For the text-containing cell, return its midpoint in (X, Y) coordinate format. 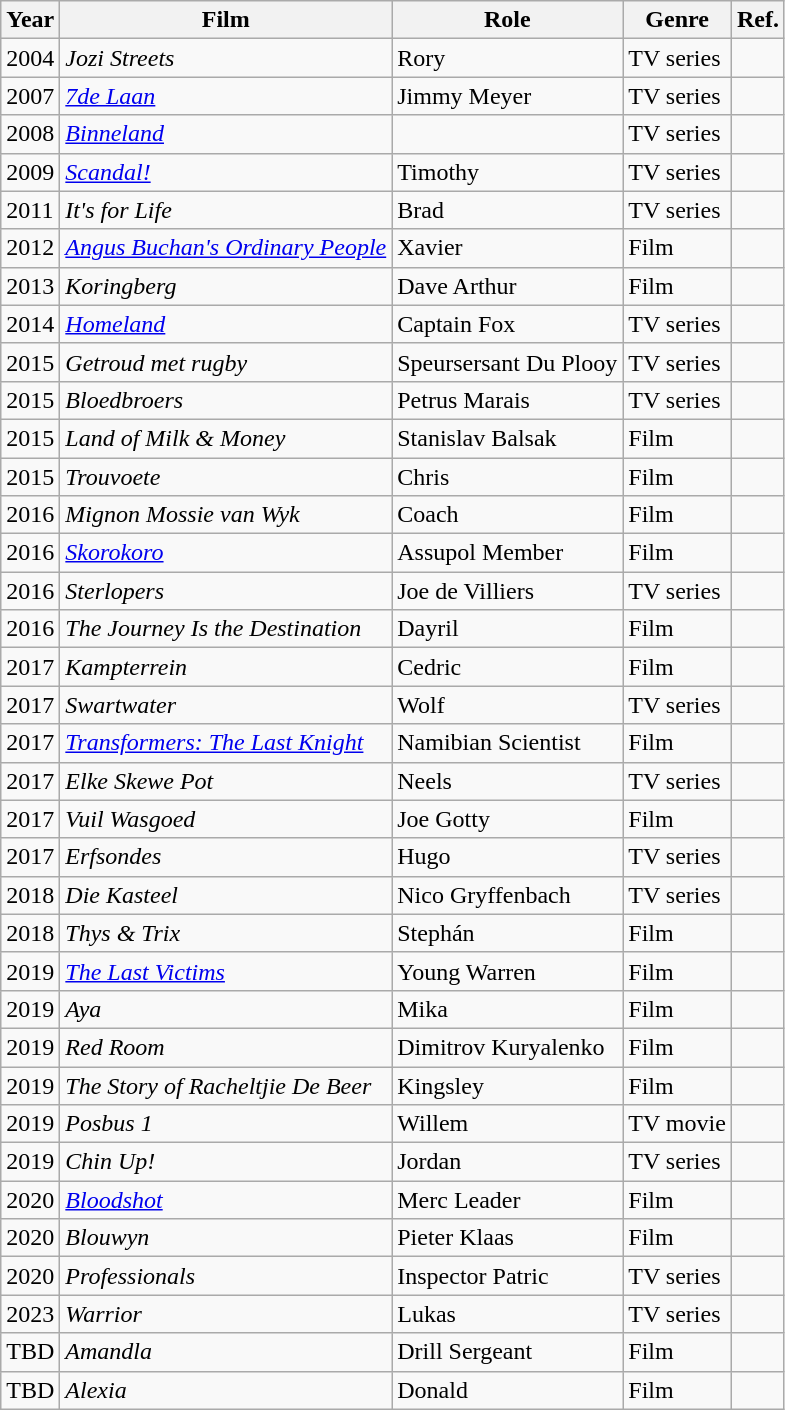
Inspector Patric (508, 1276)
Angus Buchan's Ordinary People (226, 248)
Scandal! (226, 172)
Jordan (508, 1162)
Ref. (758, 20)
Getroud met rugby (226, 362)
The Last Victims (226, 971)
Jozi Streets (226, 58)
Binneland (226, 134)
It's for Life (226, 210)
2014 (30, 324)
Bloodshot (226, 1200)
The Journey Is the Destination (226, 629)
Mika (508, 1009)
Blouwyn (226, 1238)
Jimmy Meyer (508, 96)
Thys & Trix (226, 933)
Timothy (508, 172)
TV movie (678, 1124)
Petrus Marais (508, 400)
2007 (30, 96)
Pieter Klaas (508, 1238)
Namibian Scientist (508, 743)
Captain Fox (508, 324)
Red Room (226, 1047)
7de Laan (226, 96)
Stephán (508, 933)
Erfsondes (226, 857)
Bloedbroers (226, 400)
Brad (508, 210)
Professionals (226, 1276)
Transformers: The Last Knight (226, 743)
Homeland (226, 324)
Speursersant Du Plooy (508, 362)
Warrior (226, 1314)
Willem (508, 1124)
Rory (508, 58)
Kampterrein (226, 667)
Young Warren (508, 971)
Vuil Wasgoed (226, 819)
Wolf (508, 705)
Assupol Member (508, 553)
Stanislav Balsak (508, 438)
Genre (678, 20)
Nico Gryffenbach (508, 895)
2004 (30, 58)
2023 (30, 1314)
Chris (508, 477)
2009 (30, 172)
Role (508, 20)
Koringberg (226, 286)
Aya (226, 1009)
Merc Leader (508, 1200)
Donald (508, 1390)
Kingsley (508, 1085)
Dave Arthur (508, 286)
Alexia (226, 1390)
2012 (30, 248)
2011 (30, 210)
Amandla (226, 1352)
Year (30, 20)
Skorokoro (226, 553)
Dimitrov Kuryalenko (508, 1047)
Lukas (508, 1314)
Swartwater (226, 705)
Land of Milk & Money (226, 438)
Joe Gotty (508, 819)
2013 (30, 286)
Chin Up! (226, 1162)
2008 (30, 134)
Joe de Villiers (508, 591)
Elke Skewe Pot (226, 781)
Mignon Mossie van Wyk (226, 515)
Posbus 1 (226, 1124)
Trouvoete (226, 477)
Xavier (508, 248)
Drill Sergeant (508, 1352)
Cedric (508, 667)
Hugo (508, 857)
Neels (508, 781)
Sterlopers (226, 591)
Dayril (508, 629)
Die Kasteel (226, 895)
The Story of Racheltjie De Beer (226, 1085)
Coach (508, 515)
